Find where the given text appears and provide that cell's center as [X, Y] coordinate. 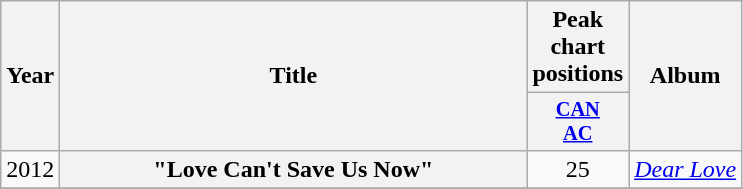
Album [686, 76]
Dear Love [686, 169]
CANAC [578, 122]
"Love Can't Save Us Now" [294, 169]
Peak chart positions [578, 47]
25 [578, 169]
Title [294, 76]
Year [30, 76]
2012 [30, 169]
